For the text-containing cell, return its midpoint in (X, Y) coordinate format. 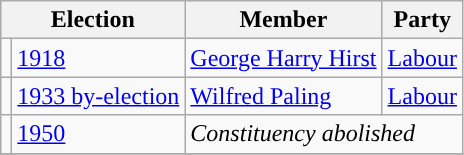
Member (284, 20)
Party (422, 20)
1950 (98, 134)
George Harry Hirst (284, 58)
1918 (98, 58)
1933 by-election (98, 96)
Constituency abolished (324, 134)
Election (93, 20)
Wilfred Paling (284, 96)
